Pinpoint the cell where the given text exists, returning its [x, y] midpoint coordinate. 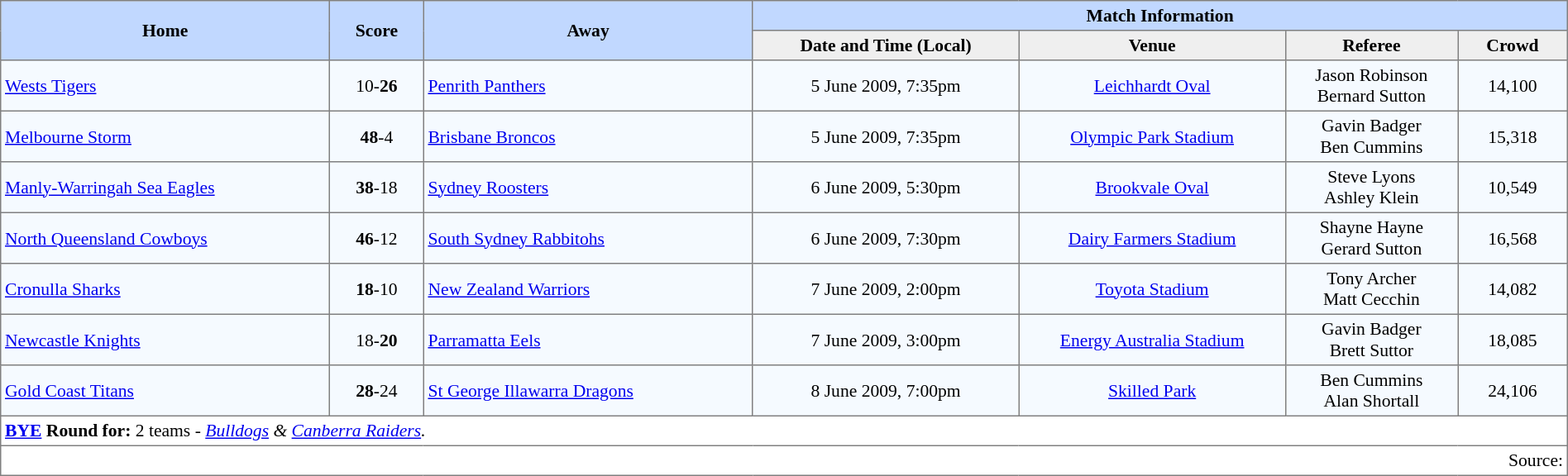
48-4 [377, 136]
Gavin BadgerBrett Suttor [1371, 340]
28-24 [377, 391]
46-12 [377, 238]
Away [588, 31]
BYE Round for: 2 teams - Bulldogs & Canberra Raiders. [784, 431]
Sydney Roosters [588, 188]
18-20 [377, 340]
Score [377, 31]
Steve LyonsAshley Klein [1371, 188]
7 June 2009, 2:00pm [886, 289]
Brisbane Broncos [588, 136]
Parramatta Eels [588, 340]
Home [165, 31]
North Queensland Cowboys [165, 238]
Newcastle Knights [165, 340]
Source: [784, 460]
Manly-Warringah Sea Eagles [165, 188]
24,106 [1513, 391]
Shayne HayneGerard Sutton [1371, 238]
18-10 [377, 289]
Ben CumminsAlan Shortall [1371, 391]
7 June 2009, 3:00pm [886, 340]
Dairy Farmers Stadium [1152, 238]
38-18 [377, 188]
Olympic Park Stadium [1152, 136]
10,549 [1513, 188]
6 June 2009, 7:30pm [886, 238]
Venue [1152, 45]
Tony ArcherMatt Cecchin [1371, 289]
St George Illawarra Dragons [588, 391]
Penrith Panthers [588, 86]
Melbourne Storm [165, 136]
Crowd [1513, 45]
Leichhardt Oval [1152, 86]
10-26 [377, 86]
18,085 [1513, 340]
Gavin BadgerBen Cummins [1371, 136]
Skilled Park [1152, 391]
15,318 [1513, 136]
Wests Tigers [165, 86]
6 June 2009, 5:30pm [886, 188]
Match Information [1159, 16]
8 June 2009, 7:00pm [886, 391]
Date and Time (Local) [886, 45]
South Sydney Rabbitohs [588, 238]
14,082 [1513, 289]
14,100 [1513, 86]
Energy Australia Stadium [1152, 340]
Cronulla Sharks [165, 289]
Brookvale Oval [1152, 188]
16,568 [1513, 238]
Gold Coast Titans [165, 391]
Referee [1371, 45]
Toyota Stadium [1152, 289]
Jason RobinsonBernard Sutton [1371, 86]
New Zealand Warriors [588, 289]
